Determine the (X, Y) coordinate at the center of the cell enclosing the given text.  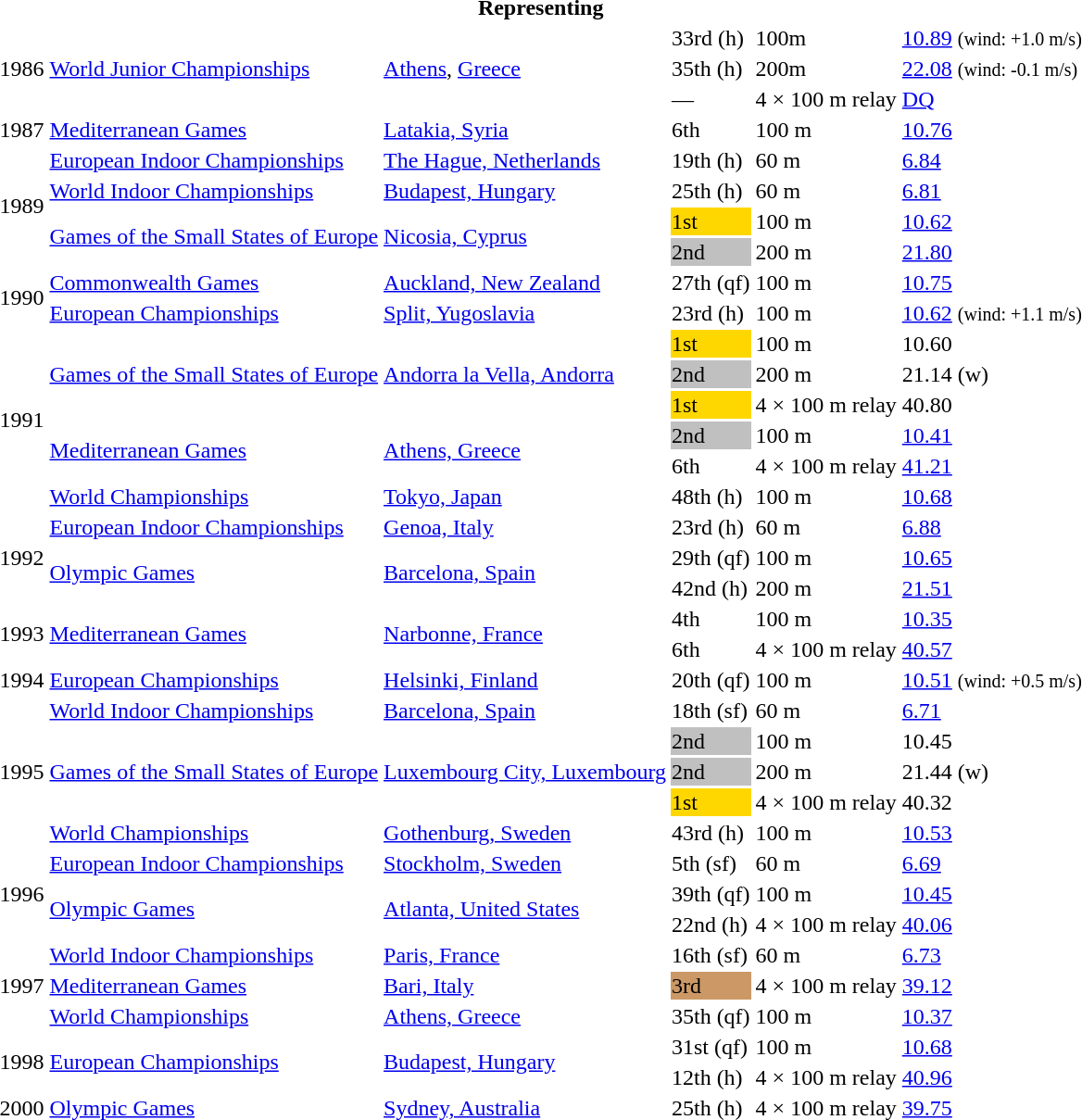
Bari, Italy (525, 986)
Helsinki, Finland (525, 680)
Auckland, New Zealand (525, 283)
Luxembourg City, Luxembourg (525, 772)
Gothenburg, Sweden (525, 833)
4th (711, 619)
200m (826, 69)
18th (sf) (711, 711)
35th (h) (711, 69)
42nd (h) (711, 588)
5th (sf) (711, 863)
33rd (h) (711, 38)
Genoa, Italy (525, 527)
Andorra la Vella, Andorra (525, 374)
48th (h) (711, 497)
39th (qf) (711, 894)
27th (qf) (711, 283)
Tokyo, Japan (525, 497)
29th (qf) (711, 558)
35th (qf) (711, 1016)
World Junior Championships (214, 69)
— (711, 99)
Latakia, Syria (525, 130)
20th (qf) (711, 680)
31st (qf) (711, 1047)
12th (h) (711, 1077)
Narbonne, France (525, 634)
3rd (711, 986)
16th (sf) (711, 955)
Paris, France (525, 955)
Atlanta, United States (525, 910)
Commonwealth Games (214, 283)
19th (h) (711, 160)
Stockholm, Sweden (525, 863)
Nicosia, Cyprus (525, 237)
Split, Yugoslavia (525, 313)
The Hague, Netherlands (525, 160)
43rd (h) (711, 833)
22nd (h) (711, 925)
25th (h) (711, 191)
100m (826, 38)
